Extract the (x, y) coordinate from the center of the cell holding the provided text.  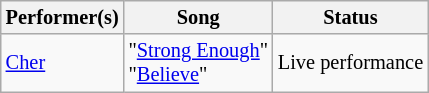
Cher (62, 63)
Live performance (350, 63)
Performer(s) (62, 17)
Song (198, 17)
"Strong Enough" "Believe" (198, 63)
Status (350, 17)
